Provide the (X, Y) coordinate of the cell's center where the given text is located.  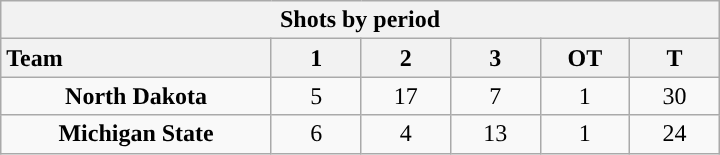
4 (406, 134)
5 (316, 96)
3 (496, 58)
7 (496, 96)
30 (675, 96)
17 (406, 96)
North Dakota (136, 96)
13 (496, 134)
Michigan State (136, 134)
OT (585, 58)
2 (406, 58)
24 (675, 134)
T (675, 58)
Team (136, 58)
6 (316, 134)
Shots by period (360, 20)
